Extract the (X, Y) coordinate from the center of the cell holding the provided text.  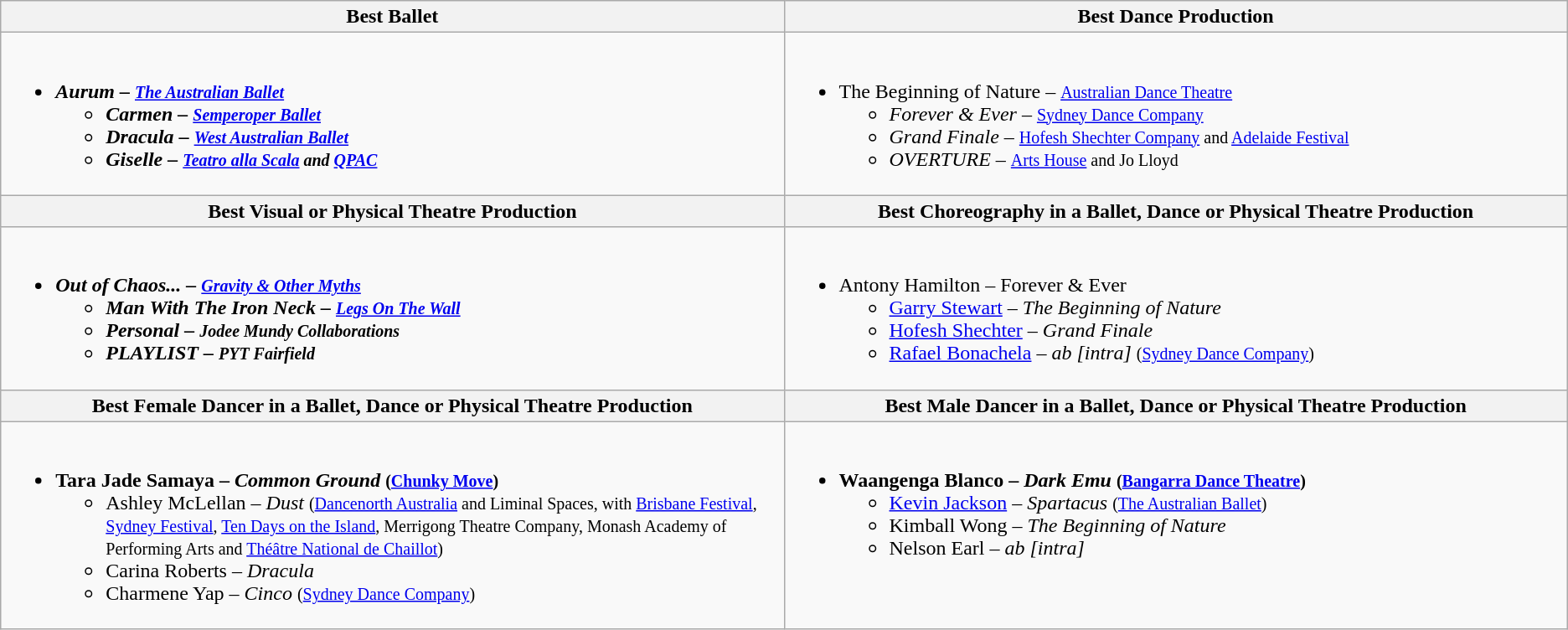
Best Dance Production (1176, 17)
Out of Chaos... – Gravity & Other MythsMan With The Iron Neck – Legs On The WallPersonal – Jodee Mundy CollaborationsPLAYLIST – PYT Fairfield (392, 308)
Aurum – The Australian BalletCarmen – Semperoper BalletDracula – West Australian BalletGiselle – Teatro alla Scala and QPAC (392, 114)
Best Female Dancer in a Ballet, Dance or Physical Theatre Production (392, 405)
Best Visual or Physical Theatre Production (392, 211)
Best Ballet (392, 17)
Best Male Dancer in a Ballet, Dance or Physical Theatre Production (1176, 405)
Best Choreography in a Ballet, Dance or Physical Theatre Production (1176, 211)
